Capture the cell that displays the provided text and extract its (X, Y) central coordinate. 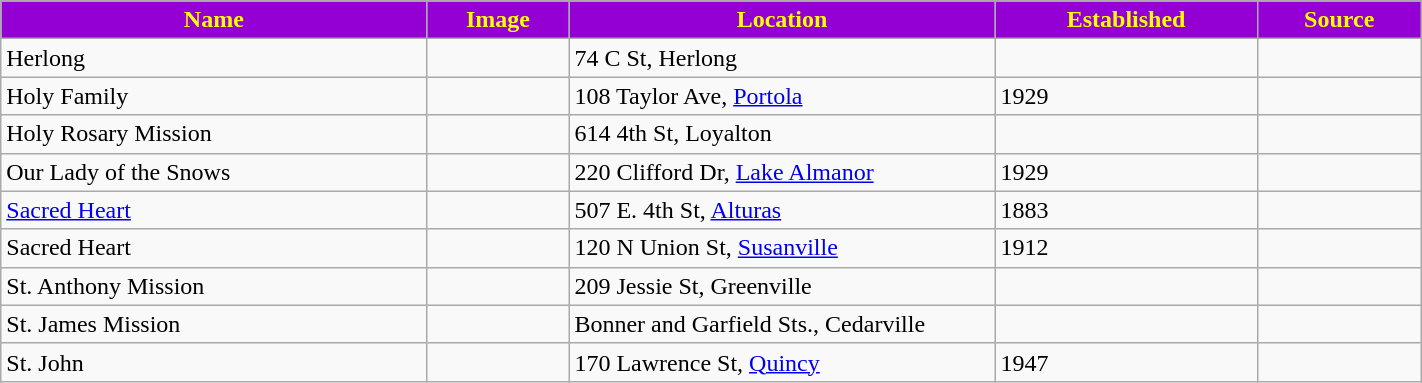
Location (782, 20)
220 Clifford Dr, Lake Almanor (782, 172)
507 E. 4th St, Alturas (782, 210)
Our Lady of the Snows (214, 172)
Holy Family (214, 96)
Bonner and Garfield Sts., Cedarville (782, 324)
120 N Union St, Susanville (782, 248)
209 Jessie St, Greenville (782, 286)
1883 (1126, 210)
Source (1339, 20)
1912 (1126, 248)
St. Anthony Mission (214, 286)
108 Taylor Ave, Portola (782, 96)
170 Lawrence St, Quincy (782, 362)
Established (1126, 20)
St. John (214, 362)
Holy Rosary Mission (214, 134)
614 4th St, Loyalton (782, 134)
1947 (1126, 362)
Image (498, 20)
Herlong (214, 58)
74 C St, Herlong (782, 58)
Name (214, 20)
St. James Mission (214, 324)
